Provide the [x, y] coordinate of the cell's center where the given text is located.  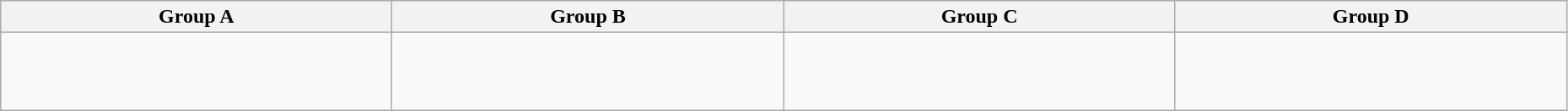
Group D [1371, 17]
Group C [979, 17]
Group B [588, 17]
Group A [197, 17]
